Capture the cell that displays the provided text and extract its [x, y] central coordinate. 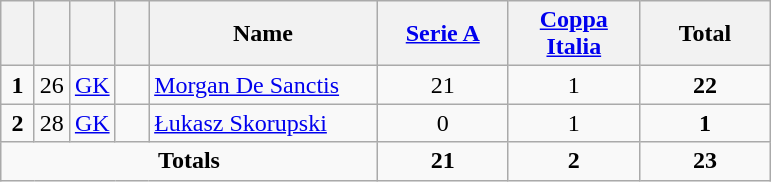
23 [704, 161]
Łukasz Skorupski [264, 123]
22 [704, 85]
Coppa Italia [574, 34]
Total [704, 34]
Morgan De Sanctis [264, 85]
Name [264, 34]
26 [52, 85]
0 [442, 123]
Totals [189, 161]
Serie A [442, 34]
28 [52, 123]
